Capture the cell that displays the provided text and extract its [x, y] central coordinate. 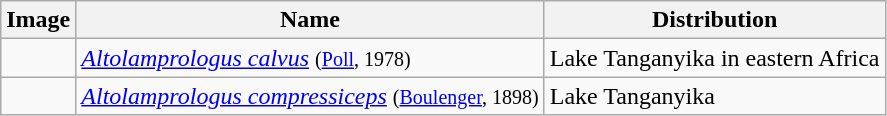
Image [38, 20]
Altolamprologus calvus (Poll, 1978) [310, 58]
Lake Tanganyika [714, 96]
Altolamprologus compressiceps (Boulenger, 1898) [310, 96]
Distribution [714, 20]
Name [310, 20]
Lake Tanganyika in eastern Africa [714, 58]
